Find where the given text appears and provide that cell's center as (x, y) coordinate. 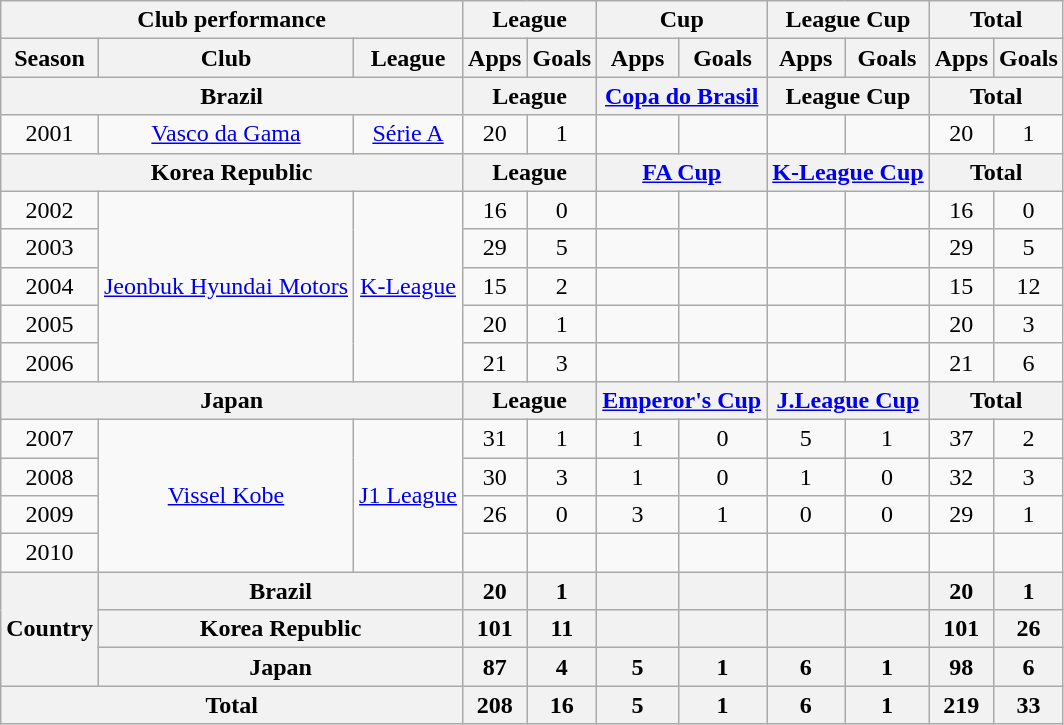
4 (562, 667)
Country (50, 629)
2002 (50, 210)
33 (1029, 705)
Vissel Kobe (226, 495)
208 (495, 705)
32 (961, 477)
2003 (50, 248)
2006 (50, 362)
2001 (50, 134)
Vasco da Gama (226, 134)
Emperor's Cup (682, 400)
2009 (50, 515)
219 (961, 705)
Club performance (232, 20)
2008 (50, 477)
Jeonbuk Hyundai Motors (226, 286)
K-League (408, 286)
J.League Cup (848, 400)
11 (562, 629)
K-League Cup (848, 172)
37 (961, 438)
2010 (50, 553)
Season (50, 58)
2005 (50, 324)
2004 (50, 286)
Cup (682, 20)
J1 League (408, 495)
Copa do Brasil (682, 96)
Club (226, 58)
2007 (50, 438)
12 (1029, 286)
FA Cup (682, 172)
31 (495, 438)
30 (495, 477)
Série A (408, 134)
87 (495, 667)
98 (961, 667)
